Output the [x, y] coordinate of the center of the cell containing the given text.  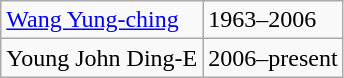
2006–present [273, 58]
1963–2006 [273, 20]
Wang Yung-ching [102, 20]
Young John Ding-E [102, 58]
